Extract the [x, y] coordinate from the center of the cell holding the provided text.  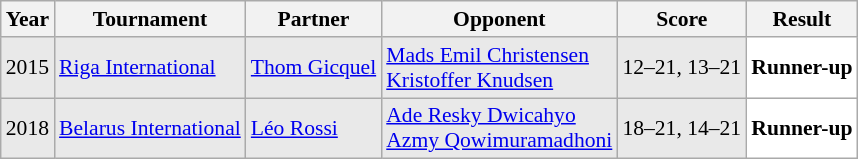
Belarus International [150, 128]
Léo Rossi [314, 128]
Tournament [150, 19]
18–21, 14–21 [682, 128]
Ade Resky Dwicahyo Azmy Qowimuramadhoni [499, 128]
Thom Gicquel [314, 68]
Riga International [150, 68]
Score [682, 19]
Opponent [499, 19]
Mads Emil Christensen Kristoffer Knudsen [499, 68]
Partner [314, 19]
2018 [28, 128]
12–21, 13–21 [682, 68]
Result [802, 19]
Year [28, 19]
2015 [28, 68]
